Provide the (x, y) coordinate of the cell's center where the given text is located.  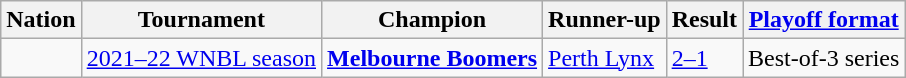
2–1 (704, 58)
Champion (432, 20)
Melbourne Boomers (432, 58)
Perth Lynx (605, 58)
Tournament (201, 20)
Best-of-3 series (824, 58)
Nation (41, 20)
2021–22 WNBL season (201, 58)
Runner-up (605, 20)
Playoff format (824, 20)
Result (704, 20)
